Pinpoint the cell where the given text exists, returning its [x, y] midpoint coordinate. 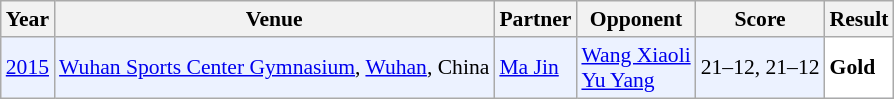
Year [28, 19]
Opponent [636, 19]
Result [860, 19]
Venue [274, 19]
Gold [860, 68]
Wuhan Sports Center Gymnasium, Wuhan, China [274, 68]
2015 [28, 68]
21–12, 21–12 [760, 68]
Ma Jin [535, 68]
Partner [535, 19]
Score [760, 19]
Wang Xiaoli Yu Yang [636, 68]
